Return the [X, Y] coordinate for the center point of the cell that contains the specified text.  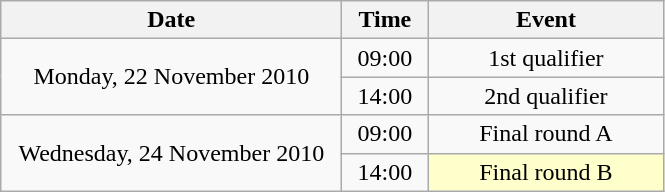
Final round B [546, 172]
Wednesday, 24 November 2010 [172, 153]
Date [172, 20]
Time [385, 20]
2nd qualifier [546, 96]
Event [546, 20]
Monday, 22 November 2010 [172, 77]
Final round A [546, 134]
1st qualifier [546, 58]
